From the cell containing the given text, extract its center point as [X, Y] coordinate. 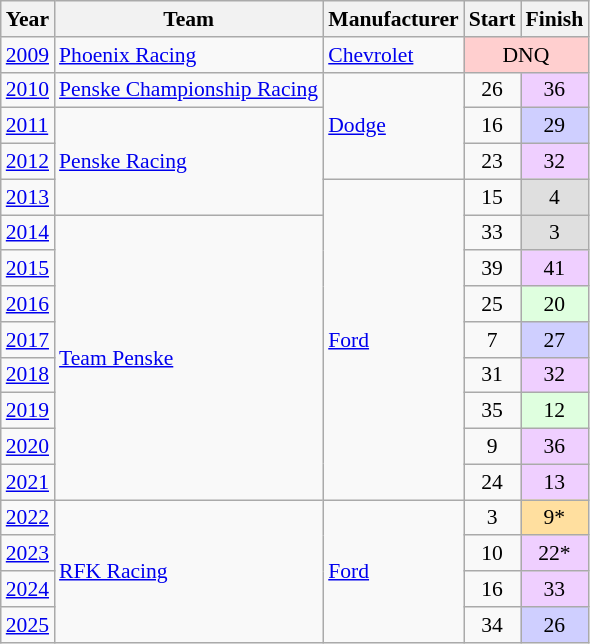
22* [554, 554]
2009 [28, 55]
2010 [28, 90]
2014 [28, 233]
34 [492, 625]
2019 [28, 411]
10 [492, 554]
DNQ [526, 55]
Chevrolet [393, 55]
2024 [28, 589]
9 [492, 447]
Team Penske [188, 358]
12 [554, 411]
Penske Championship Racing [188, 90]
4 [554, 197]
2021 [28, 482]
41 [554, 269]
29 [554, 126]
24 [492, 482]
9* [554, 518]
20 [554, 304]
35 [492, 411]
Finish [554, 19]
2012 [28, 162]
7 [492, 340]
2018 [28, 375]
27 [554, 340]
31 [492, 375]
2016 [28, 304]
2015 [28, 269]
Team [188, 19]
39 [492, 269]
Dodge [393, 126]
Start [492, 19]
RFK Racing [188, 571]
2020 [28, 447]
13 [554, 482]
2025 [28, 625]
Phoenix Racing [188, 55]
2023 [28, 554]
23 [492, 162]
Manufacturer [393, 19]
2022 [28, 518]
Penske Racing [188, 162]
Year [28, 19]
2013 [28, 197]
2011 [28, 126]
15 [492, 197]
25 [492, 304]
2017 [28, 340]
